Identify which cell holds the provided text, then report its (X, Y) central coordinate. 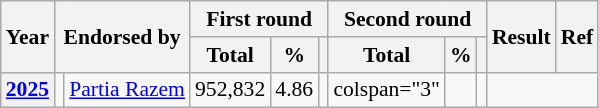
Second round (408, 19)
Partia Razem (127, 90)
Ref (577, 36)
Endorsed by (122, 36)
2025 (28, 90)
4.86 (294, 90)
952,832 (230, 90)
colspan="3" (386, 90)
First round (259, 19)
Result (522, 36)
Year (28, 36)
